From the cell containing the given text, extract its center point as [X, Y] coordinate. 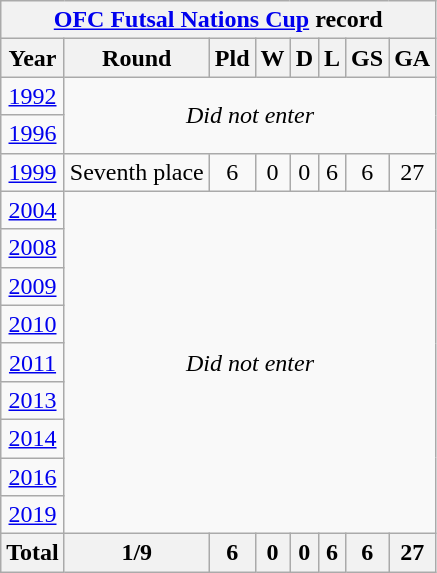
2016 [33, 477]
1/9 [136, 553]
Year [33, 58]
2019 [33, 515]
2014 [33, 438]
1999 [33, 172]
Seventh place [136, 172]
1992 [33, 96]
GA [412, 58]
Round [136, 58]
W [272, 58]
2011 [33, 362]
OFC Futsal Nations Cup record [218, 20]
Total [33, 553]
2013 [33, 400]
2009 [33, 286]
2004 [33, 210]
1996 [33, 134]
L [332, 58]
2008 [33, 248]
D [304, 58]
Pld [232, 58]
2010 [33, 324]
GS [368, 58]
